Find where the given text appears and provide that cell's center as (x, y) coordinate. 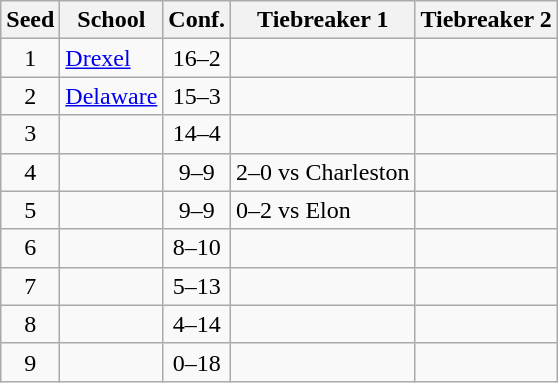
0–18 (197, 362)
1 (30, 58)
School (112, 20)
Drexel (112, 58)
5 (30, 210)
Seed (30, 20)
0–2 vs Elon (323, 210)
8 (30, 324)
14–4 (197, 134)
7 (30, 286)
3 (30, 134)
9 (30, 362)
Tiebreaker 1 (323, 20)
Tiebreaker 2 (486, 20)
4 (30, 172)
5–13 (197, 286)
Delaware (112, 96)
8–10 (197, 248)
2–0 vs Charleston (323, 172)
15–3 (197, 96)
Conf. (197, 20)
16–2 (197, 58)
2 (30, 96)
6 (30, 248)
4–14 (197, 324)
